Pinpoint the cell where the given text exists, returning its [x, y] midpoint coordinate. 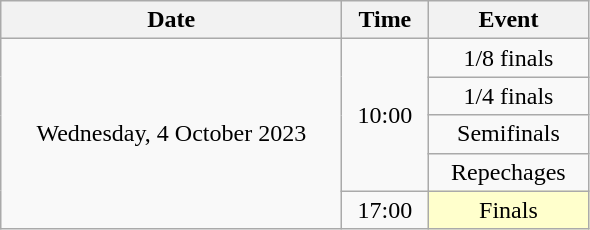
Wednesday, 4 October 2023 [172, 134]
1/4 finals [508, 96]
Event [508, 20]
Finals [508, 210]
1/8 finals [508, 58]
17:00 [385, 210]
Semifinals [508, 134]
Repechages [508, 172]
Date [172, 20]
Time [385, 20]
10:00 [385, 115]
